Provide the [X, Y] coordinate of the cell's center where the given text is located.  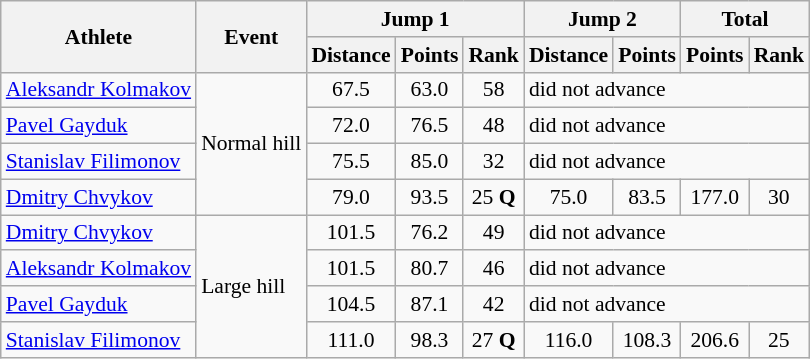
Large hill [251, 286]
177.0 [715, 197]
42 [494, 304]
75.5 [350, 162]
206.6 [715, 340]
80.7 [430, 269]
79.0 [350, 197]
Total [745, 19]
63.0 [430, 90]
76.5 [430, 126]
93.5 [430, 197]
32 [494, 162]
Jump 1 [415, 19]
25 [780, 340]
58 [494, 90]
Event [251, 36]
27 Q [494, 340]
72.0 [350, 126]
49 [494, 233]
Normal hill [251, 143]
30 [780, 197]
Athlete [98, 36]
48 [494, 126]
87.1 [430, 304]
25 Q [494, 197]
46 [494, 269]
83.5 [647, 197]
111.0 [350, 340]
98.3 [430, 340]
Jump 2 [602, 19]
67.5 [350, 90]
108.3 [647, 340]
75.0 [568, 197]
104.5 [350, 304]
85.0 [430, 162]
76.2 [430, 233]
116.0 [568, 340]
